Extract the (X, Y) coordinate from the center of the cell holding the provided text.  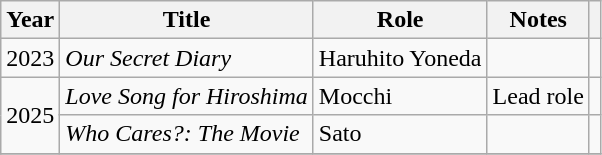
Notes (538, 20)
Sato (400, 134)
Role (400, 20)
Lead role (538, 96)
Haruhito Yoneda (400, 58)
Title (187, 20)
Mocchi (400, 96)
Love Song for Hiroshima (187, 96)
Year (30, 20)
Our Secret Diary (187, 58)
2023 (30, 58)
Who Cares?: The Movie (187, 134)
2025 (30, 115)
